Search for the cell housing the specified text and yield its (X, Y) center coordinate. 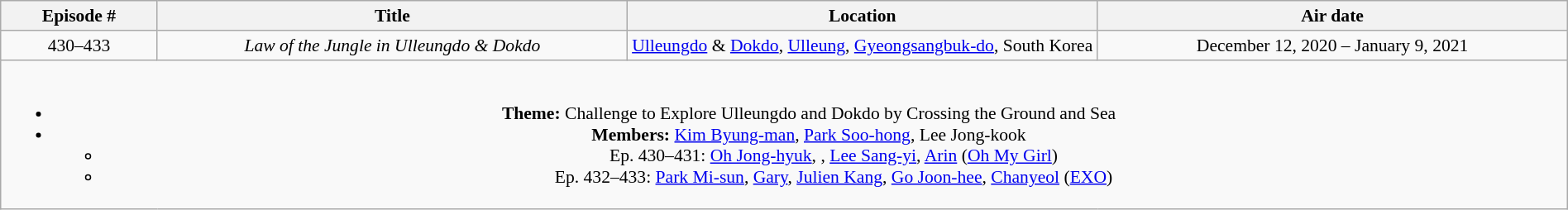
Ulleungdo & Dokdo, Ulleung, Gyeongsangbuk-do, South Korea (863, 45)
Law of the Jungle in Ulleungdo & Dokdo (392, 45)
December 12, 2020 – January 9, 2021 (1332, 45)
Title (392, 16)
Location (863, 16)
430–433 (79, 45)
Air date (1332, 16)
Episode # (79, 16)
